Locate the cell with the specified text and output its [X, Y] center coordinate. 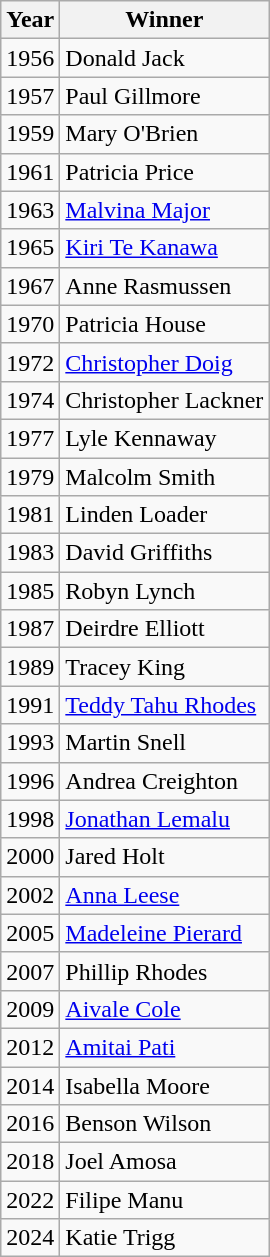
Winner [164, 20]
Jonathan Lemalu [164, 819]
Christopher Lackner [164, 400]
Aivale Cole [164, 1009]
Joel Amosa [164, 1162]
Paul Gillmore [164, 96]
Amitai Pati [164, 1047]
1991 [30, 705]
1993 [30, 743]
2018 [30, 1162]
1981 [30, 515]
Filipe Manu [164, 1200]
Patricia House [164, 324]
2005 [30, 933]
Patricia Price [164, 172]
Malcolm Smith [164, 477]
1979 [30, 477]
Robyn Lynch [164, 591]
1983 [30, 553]
Phillip Rhodes [164, 971]
1989 [30, 667]
Isabella Moore [164, 1085]
2022 [30, 1200]
2002 [30, 895]
1998 [30, 819]
1963 [30, 210]
Teddy Tahu Rhodes [164, 705]
1985 [30, 591]
Malvina Major [164, 210]
Tracey King [164, 667]
Andrea Creighton [164, 781]
1959 [30, 134]
Year [30, 20]
1974 [30, 400]
Donald Jack [164, 58]
1972 [30, 362]
2024 [30, 1238]
Katie Trigg [164, 1238]
1977 [30, 438]
2000 [30, 857]
Lyle Kennaway [164, 438]
2012 [30, 1047]
1956 [30, 58]
Deirdre Elliott [164, 629]
David Griffiths [164, 553]
2014 [30, 1085]
Madeleine Pierard [164, 933]
2007 [30, 971]
1987 [30, 629]
Mary O'Brien [164, 134]
1961 [30, 172]
Benson Wilson [164, 1124]
Kiri Te Kanawa [164, 248]
Anna Leese [164, 895]
1957 [30, 96]
1967 [30, 286]
2016 [30, 1124]
Anne Rasmussen [164, 286]
Jared Holt [164, 857]
Martin Snell [164, 743]
2009 [30, 1009]
1996 [30, 781]
1965 [30, 248]
1970 [30, 324]
Christopher Doig [164, 362]
Linden Loader [164, 515]
